Find where the given text appears and provide that cell's center as [X, Y] coordinate. 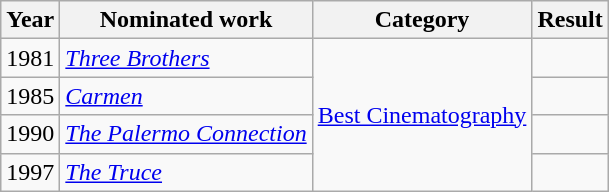
The Palermo Connection [186, 134]
Nominated work [186, 20]
Best Cinematography [422, 115]
Result [570, 20]
The Truce [186, 172]
1981 [30, 58]
Category [422, 20]
1997 [30, 172]
1985 [30, 96]
Three Brothers [186, 58]
Carmen [186, 96]
Year [30, 20]
1990 [30, 134]
